Search for the cell housing the specified text and yield its (X, Y) center coordinate. 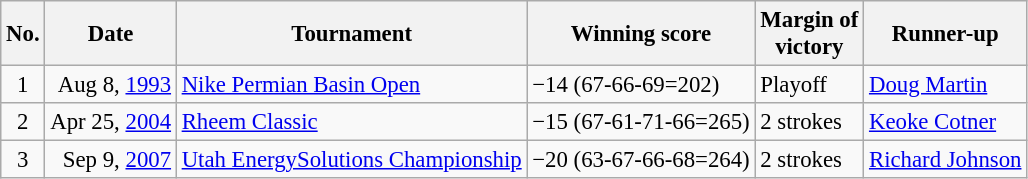
No. (23, 34)
Margin ofvictory (810, 34)
Apr 25, 2004 (110, 122)
1 (23, 85)
Utah EnergySolutions Championship (352, 160)
−20 (63-67-66-68=264) (641, 160)
Runner-up (946, 34)
Date (110, 34)
Winning score (641, 34)
Richard Johnson (946, 160)
Playoff (810, 85)
Doug Martin (946, 85)
−15 (67-61-71-66=265) (641, 122)
Aug 8, 1993 (110, 85)
Rheem Classic (352, 122)
Keoke Cotner (946, 122)
−14 (67-66-69=202) (641, 85)
3 (23, 160)
Nike Permian Basin Open (352, 85)
2 (23, 122)
Sep 9, 2007 (110, 160)
Tournament (352, 34)
